Output the [x, y] coordinate of the center of the cell containing the given text.  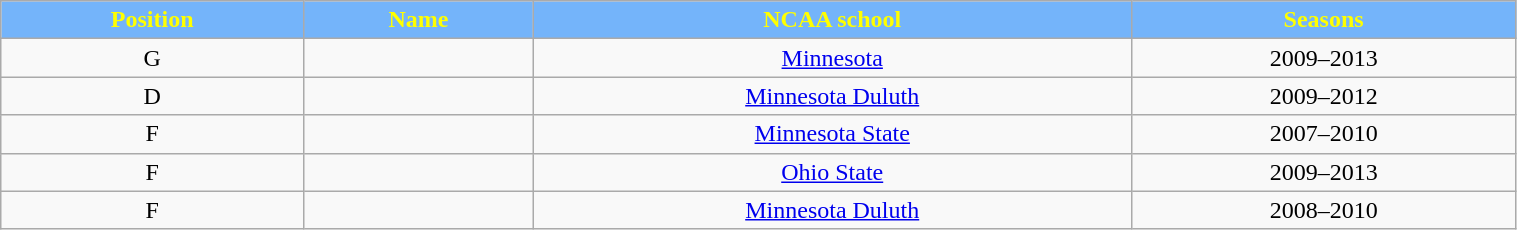
Minnesota [832, 58]
Ohio State [832, 172]
G [152, 58]
D [152, 96]
Seasons [1324, 20]
2009–2012 [1324, 96]
NCAA school [832, 20]
2007–2010 [1324, 134]
Position [152, 20]
Minnesota State [832, 134]
Name [419, 20]
2008–2010 [1324, 210]
